Capture the cell that displays the provided text and extract its (X, Y) central coordinate. 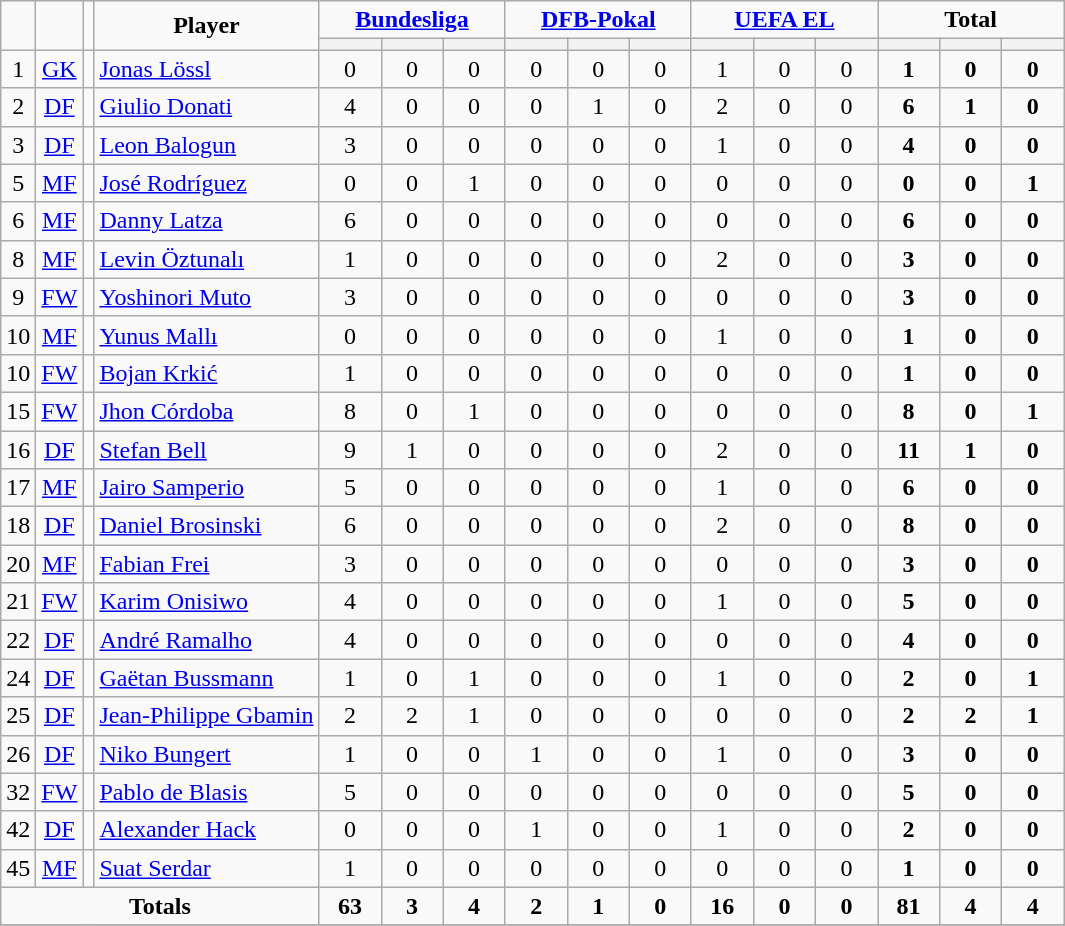
Pablo de Blasis (206, 792)
Karim Onisiwo (206, 602)
Giulio Donati (206, 107)
Bojan Krkić (206, 373)
25 (18, 716)
Danny Latza (206, 221)
UEFA EL (784, 20)
Suat Serdar (206, 868)
63 (350, 906)
24 (18, 678)
Gaëtan Bussmann (206, 678)
21 (18, 602)
Total (971, 20)
26 (18, 754)
Yunus Mallı (206, 335)
Player (206, 26)
45 (18, 868)
Daniel Brosinski (206, 526)
Jairo Samperio (206, 488)
Totals (160, 906)
André Ramalho (206, 640)
Bundesliga (412, 20)
Alexander Hack (206, 830)
20 (18, 564)
17 (18, 488)
32 (18, 792)
Levin Öztunalı (206, 259)
Niko Bungert (206, 754)
Jean-Philippe Gbamin (206, 716)
Leon Balogun (206, 145)
Jonas Lössl (206, 69)
18 (18, 526)
GK (60, 69)
81 (909, 906)
42 (18, 830)
Yoshinori Muto (206, 297)
Fabian Frei (206, 564)
José Rodríguez (206, 183)
DFB-Pokal (598, 20)
22 (18, 640)
11 (909, 449)
15 (18, 411)
Jhon Córdoba (206, 411)
Stefan Bell (206, 449)
